For the text-containing cell, return its midpoint in (X, Y) coordinate format. 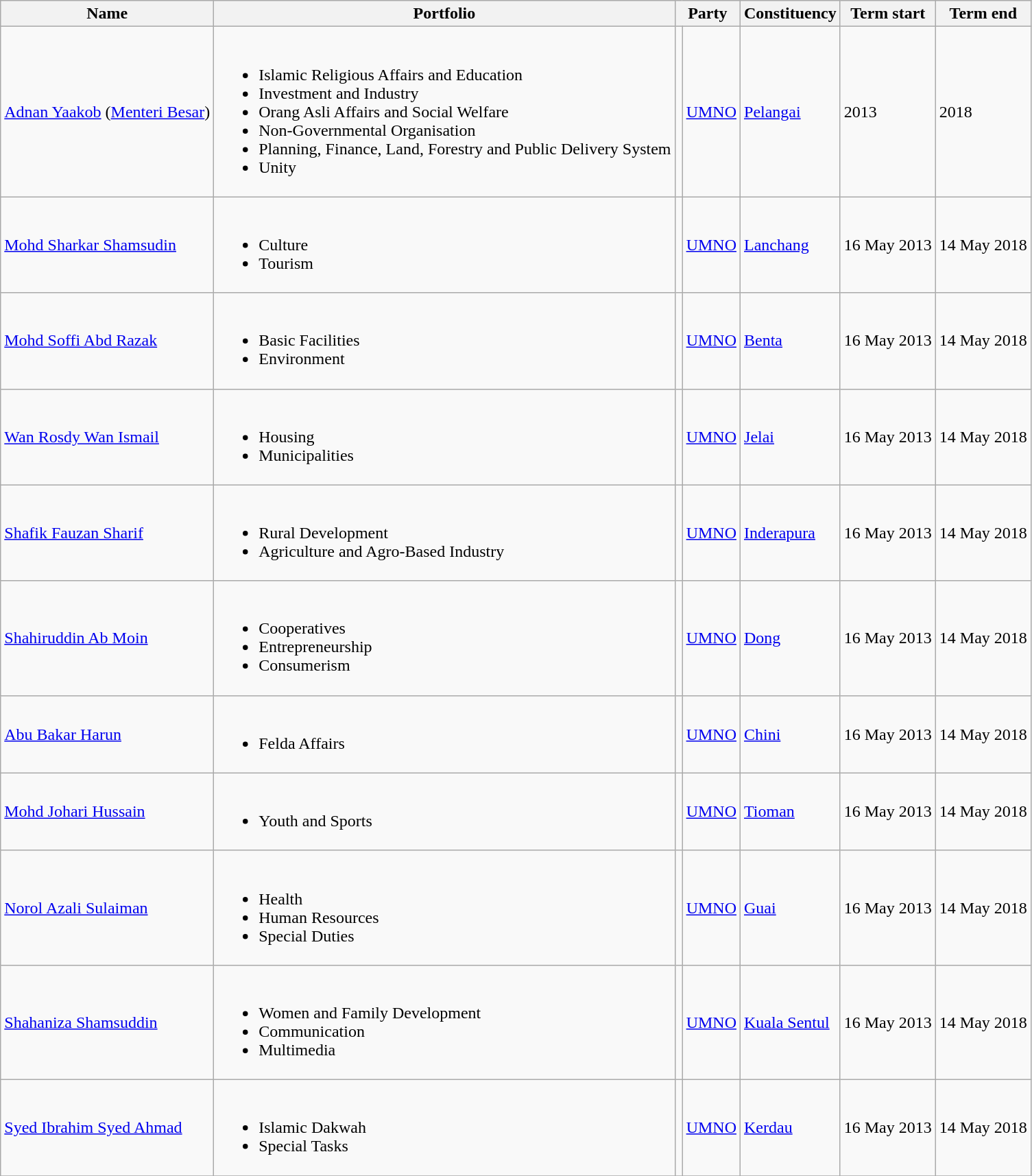
Women and Family DevelopmentCommunicationMultimedia (444, 1022)
Dong (791, 638)
Kerdau (791, 1127)
Syed Ibrahim Syed Ahmad (107, 1127)
Felda Affairs (444, 734)
Wan Rosdy Wan Ismail (107, 437)
Lanchang (791, 245)
Inderapura (791, 533)
Abu Bakar Harun (107, 734)
Chini (791, 734)
HealthHuman ResourcesSpecial Duties (444, 908)
2013 (887, 112)
Tioman (791, 812)
Pelangai (791, 112)
HousingMunicipalities (444, 437)
Shahiruddin Ab Moin (107, 638)
Constituency (791, 14)
Jelai (791, 437)
Rural DevelopmentAgriculture and Agro-Based Industry (444, 533)
2018 (983, 112)
Kuala Sentul (791, 1022)
Portfolio (444, 14)
Youth and Sports (444, 812)
Mohd Johari Hussain (107, 812)
Shafik Fauzan Sharif (107, 533)
CultureTourism (444, 245)
Shahaniza Shamsuddin (107, 1022)
Party (708, 14)
CooperativesEntrepreneurshipConsumerism (444, 638)
Islamic DakwahSpecial Tasks (444, 1127)
Name (107, 14)
Mohd Sharkar Shamsudin (107, 245)
Adnan Yaakob (Menteri Besar) (107, 112)
Norol Azali Sulaiman (107, 908)
Benta (791, 341)
Guai (791, 908)
Mohd Soffi Abd Razak (107, 341)
Term end (983, 14)
Term start (887, 14)
Basic FacilitiesEnvironment (444, 341)
